Locate the cell with the specified text and output its [X, Y] center coordinate. 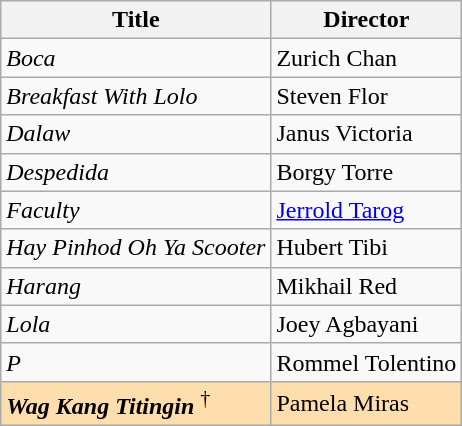
Hubert Tibi [366, 248]
Lola [136, 324]
Title [136, 20]
Rommel Tolentino [366, 362]
Faculty [136, 210]
Hay Pinhod Oh Ya Scooter [136, 248]
Wag Kang Titingin † [136, 404]
Director [366, 20]
Jerrold Tarog [366, 210]
Pamela Miras [366, 404]
Harang [136, 286]
Mikhail Red [366, 286]
Zurich Chan [366, 58]
Boca [136, 58]
Joey Agbayani [366, 324]
Borgy Torre [366, 172]
Janus Victoria [366, 134]
Steven Flor [366, 96]
P [136, 362]
Breakfast With Lolo [136, 96]
Dalaw [136, 134]
Despedida [136, 172]
